Provide the [X, Y] coordinate of the cell's center where the given text is located.  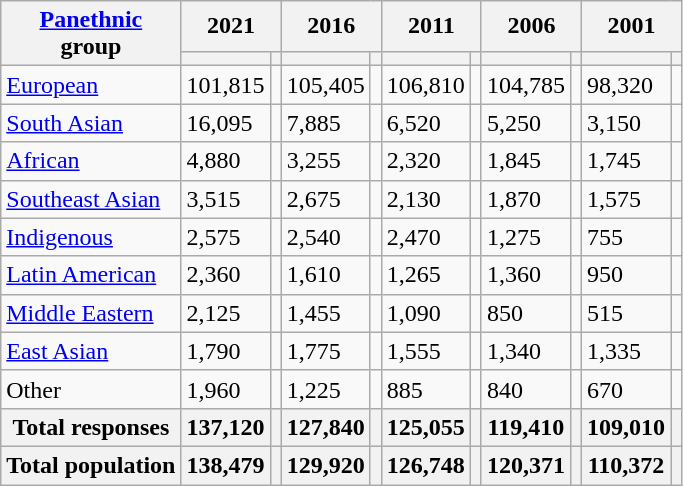
98,320 [626, 85]
1,275 [526, 237]
670 [626, 389]
1,090 [426, 313]
1,225 [326, 389]
1,575 [626, 199]
3,255 [326, 161]
1,265 [426, 275]
5,250 [526, 123]
1,790 [226, 351]
950 [626, 275]
1,335 [626, 351]
1,960 [226, 389]
125,055 [426, 427]
2,320 [426, 161]
885 [426, 389]
1,340 [526, 351]
2,470 [426, 237]
Latin American [91, 275]
105,405 [326, 85]
Southeast Asian [91, 199]
1,455 [326, 313]
1,555 [426, 351]
119,410 [526, 427]
137,120 [226, 427]
101,815 [226, 85]
106,810 [426, 85]
2,575 [226, 237]
1,610 [326, 275]
European [91, 85]
138,479 [226, 465]
6,520 [426, 123]
3,515 [226, 199]
2,360 [226, 275]
African [91, 161]
Middle Eastern [91, 313]
4,880 [226, 161]
110,372 [626, 465]
1,845 [526, 161]
3,150 [626, 123]
Total responses [91, 427]
Total population [91, 465]
1,745 [626, 161]
2,125 [226, 313]
755 [626, 237]
Other [91, 389]
2011 [431, 26]
1,870 [526, 199]
16,095 [226, 123]
Panethnicgroup [91, 34]
2016 [331, 26]
2,675 [326, 199]
104,785 [526, 85]
2,540 [326, 237]
1,360 [526, 275]
South Asian [91, 123]
Indigenous [91, 237]
2006 [531, 26]
850 [526, 313]
2,130 [426, 199]
840 [526, 389]
120,371 [526, 465]
109,010 [626, 427]
2021 [231, 26]
129,920 [326, 465]
126,748 [426, 465]
1,775 [326, 351]
515 [626, 313]
East Asian [91, 351]
127,840 [326, 427]
2001 [632, 26]
7,885 [326, 123]
